Scan for the cell matching the given text and deliver its (X, Y) coordinate at center. 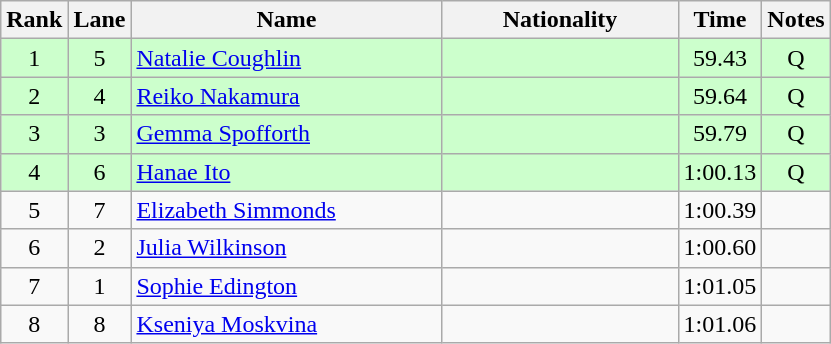
Lane (100, 20)
Hanae Ito (286, 172)
Julia Wilkinson (286, 248)
59.79 (720, 134)
Notes (796, 20)
Natalie Coughlin (286, 58)
Sophie Edington (286, 286)
Name (286, 20)
Nationality (560, 20)
Time (720, 20)
Rank (34, 20)
Elizabeth Simmonds (286, 210)
Reiko Nakamura (286, 96)
59.43 (720, 58)
59.64 (720, 96)
1:00.13 (720, 172)
1:00.39 (720, 210)
1:00.60 (720, 248)
Gemma Spofforth (286, 134)
1:01.05 (720, 286)
Kseniya Moskvina (286, 324)
1:01.06 (720, 324)
